Find where the given text appears and provide that cell's center as (X, Y) coordinate. 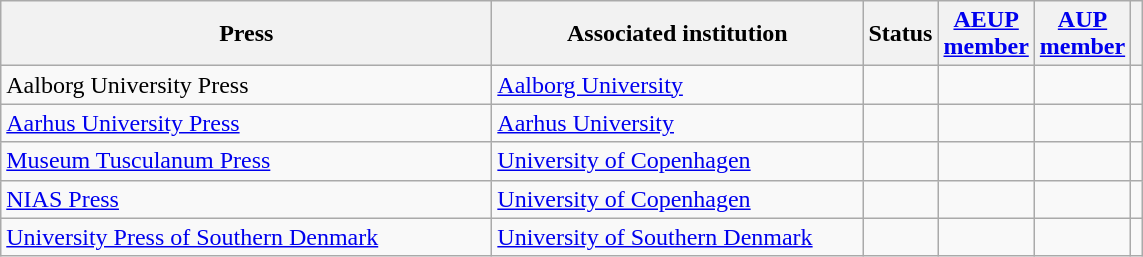
Associated institution (678, 34)
Museum Tusculanum Press (246, 161)
Status (900, 34)
AUPmember (1082, 34)
University of Southern Denmark (678, 237)
Press (246, 34)
AEUPmember (986, 34)
Aalborg University (678, 85)
Aalborg University Press (246, 85)
NIAS Press (246, 199)
University Press of Southern Denmark (246, 237)
Aarhus University Press (246, 123)
Aarhus University (678, 123)
